Detect which cell encompasses the target text, then output its [x, y] center coordinate. 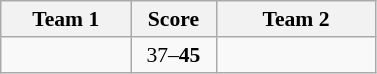
Team 1 [66, 19]
Score [174, 19]
Team 2 [296, 19]
37–45 [174, 55]
